Return [X, Y] of the center of cell containing provided text 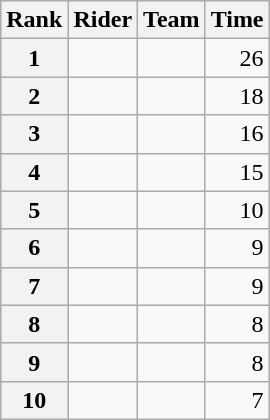
16 [237, 134]
Rank [34, 20]
5 [34, 210]
3 [34, 134]
Rider [103, 20]
18 [237, 96]
Time [237, 20]
Team [172, 20]
1 [34, 58]
15 [237, 172]
6 [34, 248]
4 [34, 172]
26 [237, 58]
2 [34, 96]
